For the text-containing cell, return its midpoint in (x, y) coordinate format. 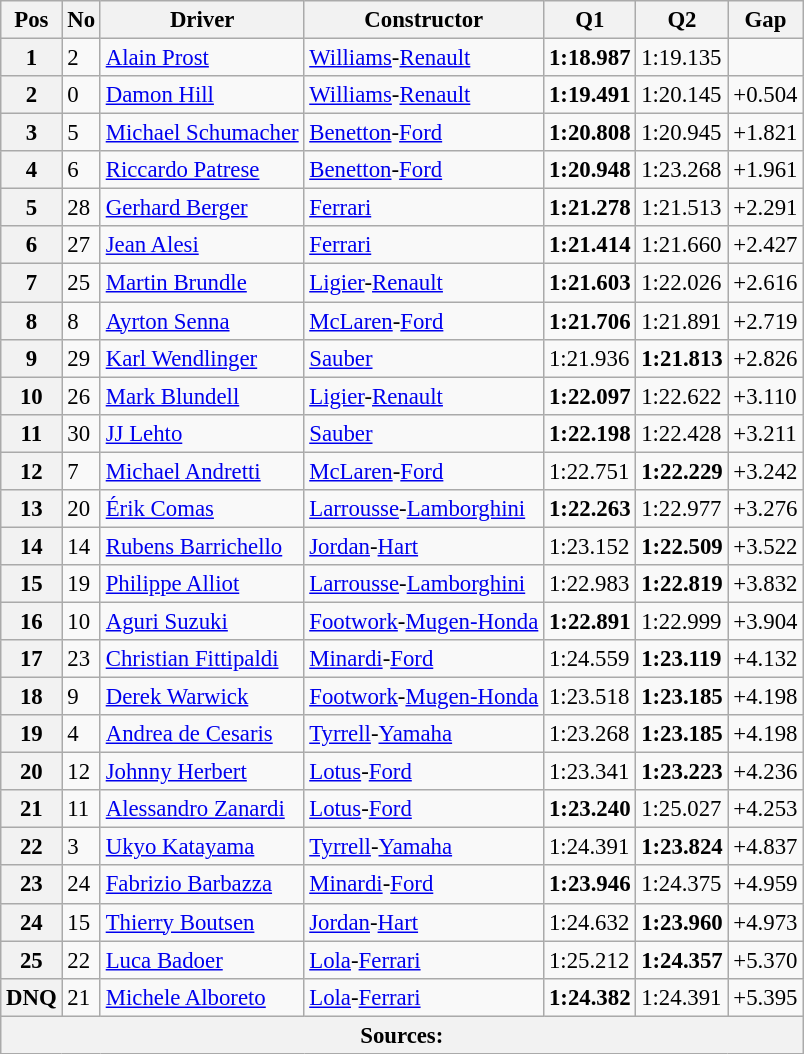
1:22.751 (590, 471)
+1.961 (766, 170)
+3.904 (766, 621)
1:22.198 (590, 433)
Thierry Boutsen (202, 922)
1:19.135 (682, 58)
Alessandro Zanardi (202, 809)
1:24.559 (590, 659)
Philippe Alliot (202, 584)
+1.821 (766, 133)
Q2 (682, 20)
Ukyo Katayama (202, 847)
1:25.212 (590, 960)
1:21.660 (682, 245)
No (81, 20)
Pos (32, 20)
0 (81, 95)
27 (81, 245)
+3.110 (766, 396)
+4.253 (766, 809)
+4.236 (766, 772)
1:22.977 (682, 509)
Damon Hill (202, 95)
1:22.097 (590, 396)
1:23.960 (682, 922)
+2.826 (766, 358)
JJ Lehto (202, 433)
+2.719 (766, 321)
13 (32, 509)
1:21.891 (682, 321)
+4.959 (766, 885)
Alain Prost (202, 58)
30 (81, 433)
16 (32, 621)
1:21.706 (590, 321)
1:22.509 (682, 546)
+3.242 (766, 471)
Martin Brundle (202, 283)
+3.832 (766, 584)
1:24.382 (590, 997)
1:21.936 (590, 358)
1:21.414 (590, 245)
1:24.632 (590, 922)
29 (81, 358)
Ayrton Senna (202, 321)
1:20.808 (590, 133)
1:20.948 (590, 170)
1:22.428 (682, 433)
Constructor (424, 20)
Driver (202, 20)
Rubens Barrichello (202, 546)
1:23.341 (590, 772)
1:23.152 (590, 546)
+3.211 (766, 433)
+4.973 (766, 922)
Andrea de Cesaris (202, 734)
1:22.229 (682, 471)
Gap (766, 20)
1:20.145 (682, 95)
+2.616 (766, 283)
1:23.223 (682, 772)
1:23.240 (590, 809)
Derek Warwick (202, 697)
1:21.813 (682, 358)
26 (81, 396)
+4.837 (766, 847)
Michael Andretti (202, 471)
Aguri Suzuki (202, 621)
28 (81, 208)
1:20.945 (682, 133)
1:19.491 (590, 95)
1:24.357 (682, 960)
Q1 (590, 20)
Riccardo Patrese (202, 170)
Michele Alboreto (202, 997)
1:23.946 (590, 885)
Fabrizio Barbazza (202, 885)
Christian Fittipaldi (202, 659)
1:22.983 (590, 584)
1:23.824 (682, 847)
1:21.603 (590, 283)
+0.504 (766, 95)
1:22.891 (590, 621)
+3.522 (766, 546)
Karl Wendlinger (202, 358)
Johnny Herbert (202, 772)
1:22.622 (682, 396)
+4.132 (766, 659)
1:22.026 (682, 283)
1:24.375 (682, 885)
Gerhard Berger (202, 208)
+5.370 (766, 960)
Luca Badoer (202, 960)
+3.276 (766, 509)
1:22.819 (682, 584)
1:22.999 (682, 621)
1:21.513 (682, 208)
1:18.987 (590, 58)
Mark Blundell (202, 396)
+2.291 (766, 208)
1 (32, 58)
1:21.278 (590, 208)
Sources: (402, 1035)
Érik Comas (202, 509)
Michael Schumacher (202, 133)
DNQ (32, 997)
1:22.263 (590, 509)
+2.427 (766, 245)
1:25.027 (682, 809)
1:23.518 (590, 697)
1:23.119 (682, 659)
Jean Alesi (202, 245)
17 (32, 659)
+5.395 (766, 997)
18 (32, 697)
